Extract the (x, y) coordinate from the center of the cell holding the provided text.  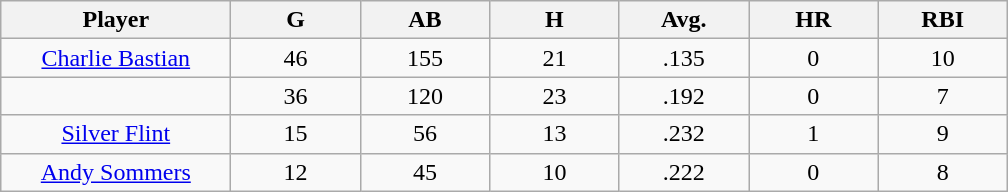
15 (296, 134)
13 (554, 134)
120 (424, 96)
36 (296, 96)
G (296, 20)
H (554, 20)
Silver Flint (116, 134)
12 (296, 172)
8 (942, 172)
.222 (684, 172)
.192 (684, 96)
HR (814, 20)
Andy Sommers (116, 172)
RBI (942, 20)
155 (424, 58)
46 (296, 58)
21 (554, 58)
Avg. (684, 20)
45 (424, 172)
1 (814, 134)
Player (116, 20)
23 (554, 96)
9 (942, 134)
7 (942, 96)
56 (424, 134)
Charlie Bastian (116, 58)
.135 (684, 58)
AB (424, 20)
.232 (684, 134)
